Capture the cell that displays the provided text and extract its [X, Y] central coordinate. 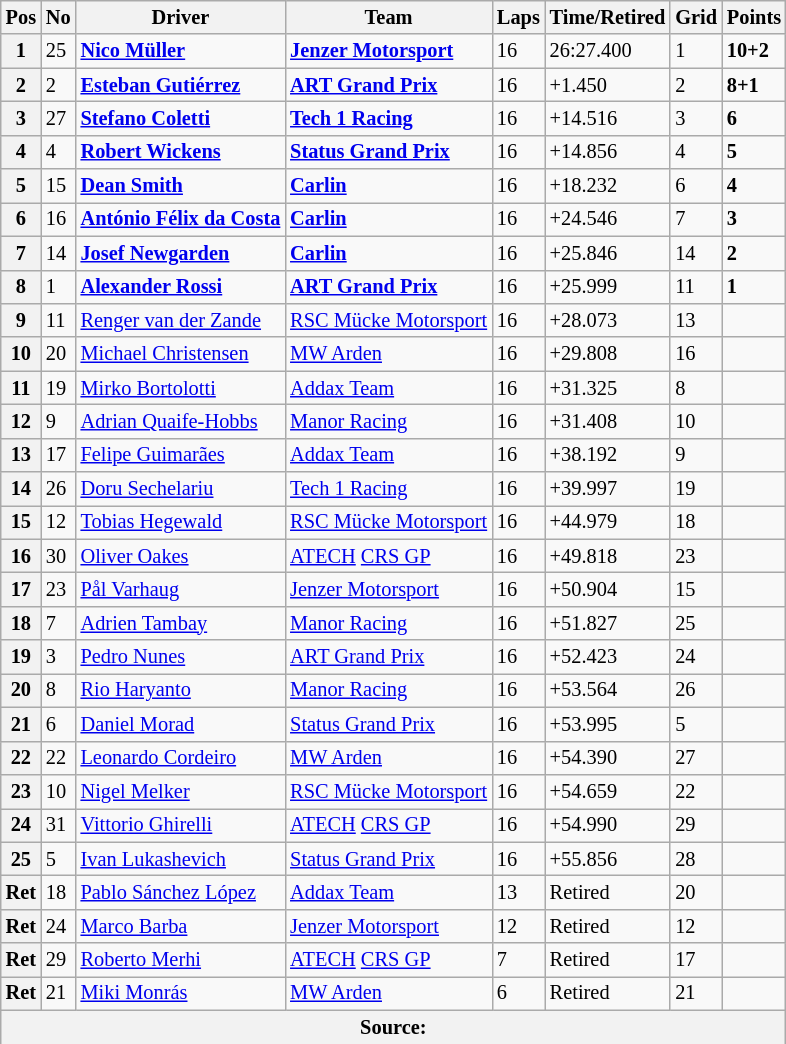
+14.516 [608, 118]
Pål Varhaug [181, 589]
Miki Monrás [181, 993]
+54.659 [608, 791]
Rio Haryanto [181, 690]
+54.990 [608, 825]
+44.979 [608, 522]
Doru Sechelariu [181, 489]
+18.232 [608, 186]
28 [696, 859]
Roberto Merhi [181, 960]
Vittorio Ghirelli [181, 825]
Adrien Tambay [181, 623]
+28.073 [608, 320]
Esteban Gutiérrez [181, 85]
+53.995 [608, 724]
Team [388, 17]
30 [58, 556]
Stefano Coletti [181, 118]
+1.450 [608, 85]
+51.827 [608, 623]
+31.408 [608, 421]
8+1 [754, 85]
António Félix da Costa [181, 219]
+29.808 [608, 354]
Time/Retired [608, 17]
+53.564 [608, 690]
+49.818 [608, 556]
Driver [181, 17]
Renger van der Zande [181, 320]
Points [754, 17]
Grid [696, 17]
+14.856 [608, 152]
Tobias Hegewald [181, 522]
26:27.400 [608, 51]
Pedro Nunes [181, 657]
Source: [394, 1027]
No [58, 17]
10+2 [754, 51]
Marco Barba [181, 926]
+54.390 [608, 758]
Michael Christensen [181, 354]
Dean Smith [181, 186]
Pos [21, 17]
Nigel Melker [181, 791]
Alexander Rossi [181, 287]
Mirko Bortolotti [181, 388]
+55.856 [608, 859]
+39.997 [608, 489]
Adrian Quaife-Hobbs [181, 421]
+25.846 [608, 253]
+24.546 [608, 219]
Josef Newgarden [181, 253]
31 [58, 825]
Daniel Morad [181, 724]
+38.192 [608, 455]
+52.423 [608, 657]
Nico Müller [181, 51]
Oliver Oakes [181, 556]
Laps [518, 17]
+25.999 [608, 287]
Robert Wickens [181, 152]
Felipe Guimarães [181, 455]
+31.325 [608, 388]
Pablo Sánchez López [181, 892]
Ivan Lukashevich [181, 859]
Leonardo Cordeiro [181, 758]
+50.904 [608, 589]
